Identify which cell holds the provided text, then report its (x, y) central coordinate. 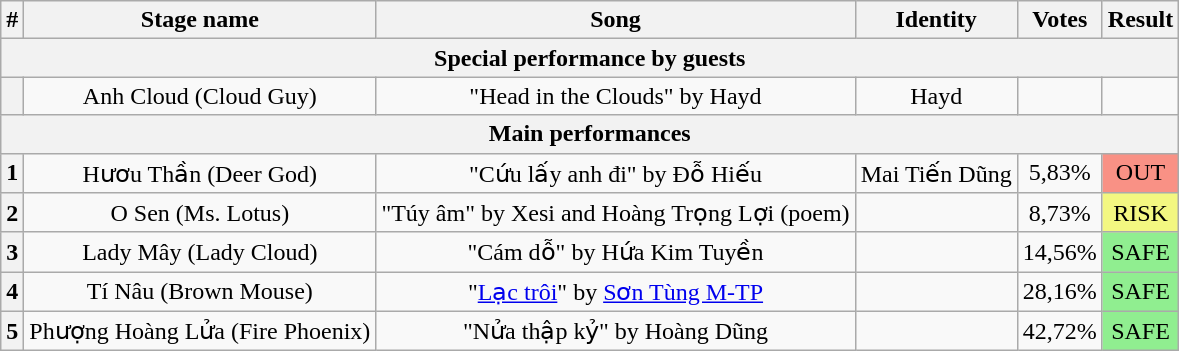
42,72% (1060, 331)
O Sen (Ms. Lotus) (200, 213)
Mai Tiến Dũng (936, 173)
"Cứu lấy anh đi" by Đỗ Hiếu (616, 173)
"Cám dỗ" by Hứa Kim Tuyền (616, 252)
28,16% (1060, 292)
2 (12, 213)
1 (12, 173)
Anh Cloud (Cloud Guy) (200, 96)
"Nửa thập kỷ" by Hoàng Dũng (616, 331)
# (12, 20)
Hươu Thần (Deer God) (200, 173)
Main performances (590, 134)
"Head in the Clouds" by Hayd (616, 96)
RISK (1140, 213)
Phượng Hoàng Lửa (Fire Phoenix) (200, 331)
3 (12, 252)
OUT (1140, 173)
"Túy âm" by Xesi and Hoàng Trọng Lợi (poem) (616, 213)
Votes (1060, 20)
Identity (936, 20)
Result (1140, 20)
Song (616, 20)
Tí Nâu (Brown Mouse) (200, 292)
14,56% (1060, 252)
Hayd (936, 96)
Stage name (200, 20)
8,73% (1060, 213)
4 (12, 292)
5 (12, 331)
"Lạc trôi" by Sơn Tùng M-TP (616, 292)
5,83% (1060, 173)
Special performance by guests (590, 58)
Lady Mây (Lady Cloud) (200, 252)
